Extract the (X, Y) coordinate from the center of the cell holding the provided text.  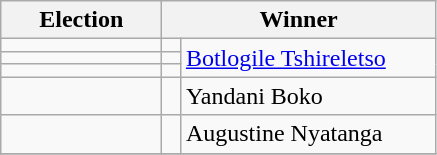
Election (82, 20)
Yandani Boko (308, 96)
Botlogile Tshireletso (308, 58)
Augustine Nyatanga (308, 134)
Winner (299, 20)
